Output the (x, y) coordinate of the center of the cell containing the given text.  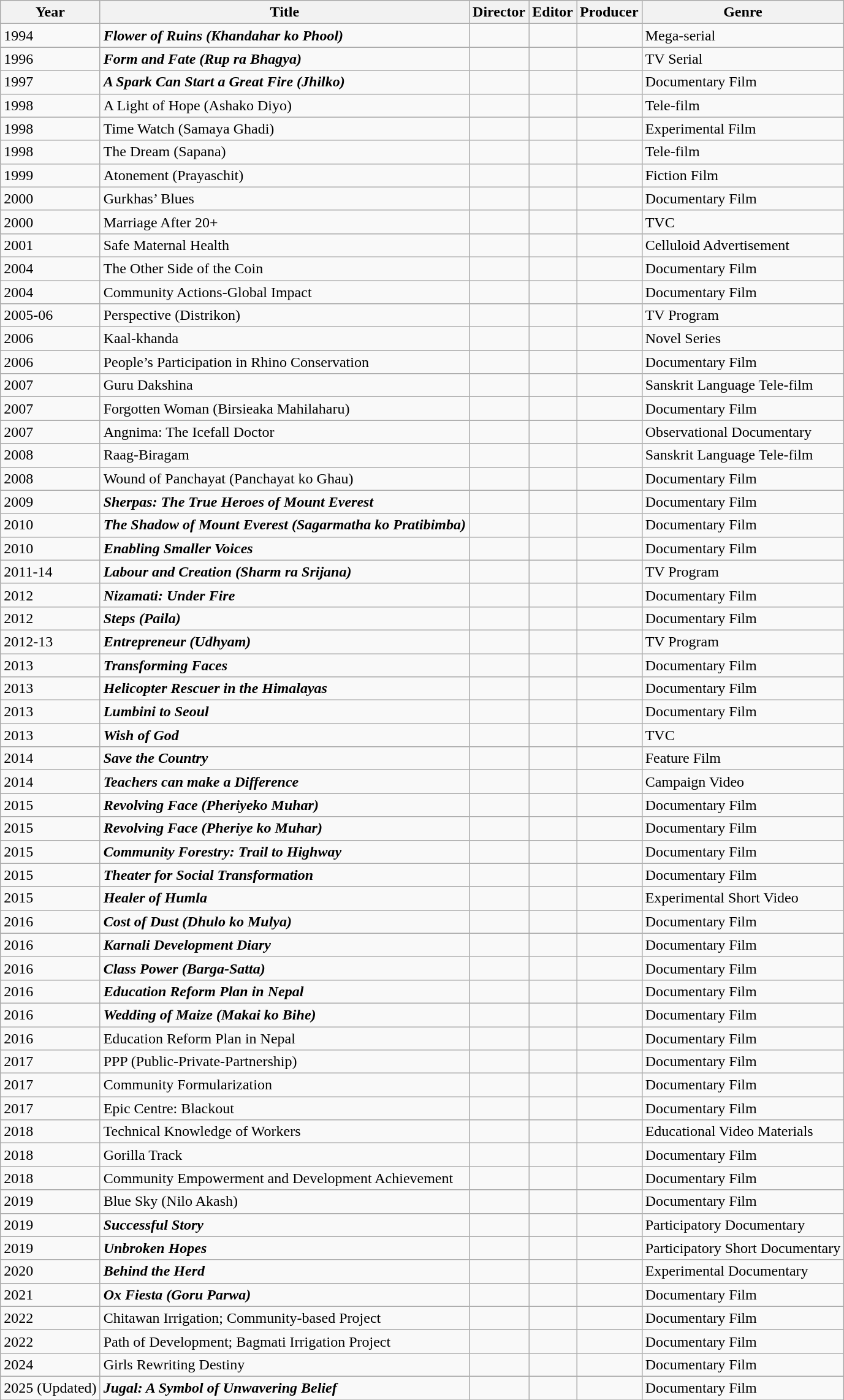
Jugal: A Symbol of Unwavering Belief (284, 1388)
Healer of Humla (284, 898)
Entrepreneur (Udhyam) (284, 641)
Technical Knowledge of Workers (284, 1132)
Experimental Film (743, 129)
A Spark Can Start a Great Fire (Jhilko) (284, 82)
Chitawan Irrigation; Community-based Project (284, 1318)
1994 (50, 36)
2011-14 (50, 572)
2009 (50, 502)
Steps (Paila) (284, 618)
Ox Fiesta (Goru Parwa) (284, 1295)
Educational Video Materials (743, 1132)
Kaal-khanda (284, 339)
Experimental Short Video (743, 898)
Novel Series (743, 339)
Form and Fate (Rup ra Bhagya) (284, 59)
Class Power (Barga-Satta) (284, 968)
Girls Rewriting Destiny (284, 1364)
Community Formularization (284, 1085)
Karnali Development Diary (284, 945)
Guru Dakshina (284, 385)
Labour and Creation (Sharm ra Srijana) (284, 572)
Wound of Panchayat (Panchayat ko Ghau) (284, 479)
Gurkhas’ Blues (284, 199)
2005-06 (50, 316)
Raag-Biragam (284, 455)
Year (50, 12)
Revolving Face (Pheriye ko Muhar) (284, 828)
Epic Centre: Blackout (284, 1108)
Enabling Smaller Voices (284, 548)
Theater for Social Transformation (284, 875)
2025 (Updated) (50, 1388)
Sherpas: The True Heroes of Mount Everest (284, 502)
Marriage After 20+ (284, 222)
The Other Side of the Coin (284, 268)
Mega-serial (743, 36)
Genre (743, 12)
Experimental Documentary (743, 1271)
2024 (50, 1364)
Angnima: The Icefall Doctor (284, 432)
Producer (609, 12)
Safe Maternal Health (284, 245)
A Light of Hope (Ashako Diyo) (284, 105)
Editor (553, 12)
PPP (Public-Private-Partnership) (284, 1062)
Revolving Face (Pheriyeko Muhar) (284, 805)
Transforming Faces (284, 665)
2012-13 (50, 641)
Helicopter Rescuer in the Himalayas (284, 689)
Campaign Video (743, 782)
Lumbini to Seoul (284, 712)
Behind the Herd (284, 1271)
Fiction Film (743, 175)
Cost of Dust (Dhulo ko Mulya) (284, 921)
Perspective (Distrikon) (284, 316)
Forgotten Woman (Birsieaka Mahilaharu) (284, 409)
Feature Film (743, 759)
The Dream (Sapana) (284, 152)
2001 (50, 245)
1996 (50, 59)
Celluloid Advertisement (743, 245)
Participatory Short Documentary (743, 1248)
2020 (50, 1271)
Time Watch (Samaya Ghadi) (284, 129)
Participatory Documentary (743, 1225)
Wedding of Maize (Makai ko Bihe) (284, 1015)
Community Empowerment and Development Achievement (284, 1178)
2021 (50, 1295)
Save the Country (284, 759)
People’s Participation in Rhino Conservation (284, 362)
Path of Development; Bagmati Irrigation Project (284, 1341)
The Shadow of Mount Everest (Sagarmatha ko Pratibimba) (284, 525)
Community Forestry: Trail to Highway (284, 852)
TV Serial (743, 59)
Community Actions-Global Impact (284, 292)
Blue Sky (Nilo Akash) (284, 1201)
Atonement (Prayaschit) (284, 175)
Unbroken Hopes (284, 1248)
Flower of Ruins (Khandahar ko Phool) (284, 36)
Teachers can make a Difference (284, 782)
Director (499, 12)
Successful Story (284, 1225)
1999 (50, 175)
Observational Documentary (743, 432)
Nizamati: Under Fire (284, 595)
1997 (50, 82)
Title (284, 12)
Wish of God (284, 735)
Gorilla Track (284, 1155)
